Search for the cell housing the specified text and yield its [X, Y] center coordinate. 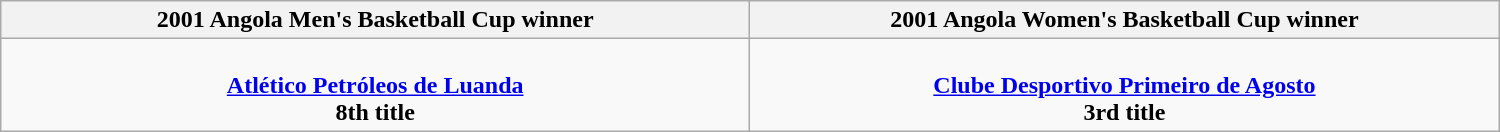
Clube Desportivo Primeiro de Agosto3rd title [1125, 85]
Atlético Petróleos de Luanda8th title [376, 85]
2001 Angola Men's Basketball Cup winner [376, 20]
2001 Angola Women's Basketball Cup winner [1125, 20]
